Return the [X, Y] coordinate for the center point of the cell that contains the specified text.  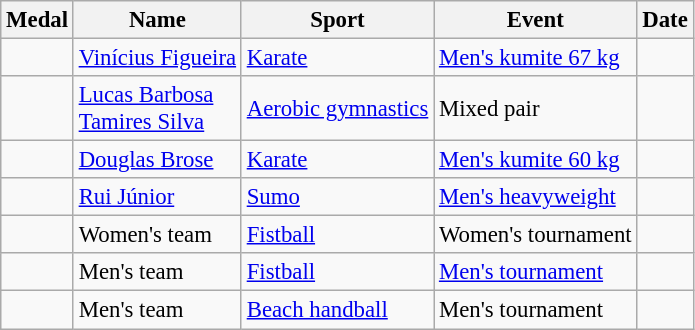
Date [665, 20]
Men's heavyweight [536, 197]
Sport [337, 20]
Sumo [337, 197]
Men's kumite 67 kg [536, 58]
Douglas Brose [157, 160]
Aerobic gymnastics [337, 108]
Lucas BarbosaTamires Silva [157, 108]
Men's kumite 60 kg [536, 160]
Name [157, 20]
Rui Júnior [157, 197]
Women's tournament [536, 235]
Medal [38, 20]
Event [536, 20]
Women's team [157, 235]
Beach handball [337, 310]
Mixed pair [536, 108]
Vinícius Figueira [157, 58]
